Capture the cell that displays the provided text and extract its [x, y] central coordinate. 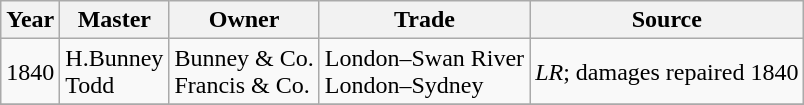
Source [667, 20]
Master [114, 20]
H.BunneyTodd [114, 72]
1840 [30, 72]
Year [30, 20]
Trade [424, 20]
Bunney & Co.Francis & Co. [244, 72]
Owner [244, 20]
LR; damages repaired 1840 [667, 72]
London–Swan RiverLondon–Sydney [424, 72]
